Detect which cell encompasses the target text, then output its [X, Y] center coordinate. 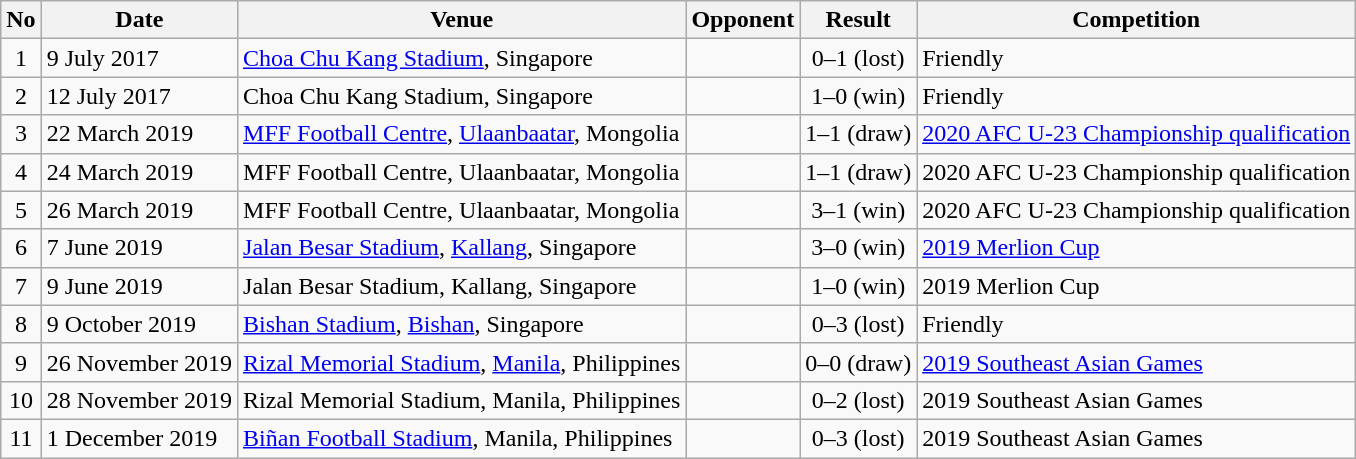
0–0 (draw) [858, 362]
6 [21, 248]
9 [21, 362]
26 March 2019 [139, 210]
7 June 2019 [139, 248]
Biñan Football Stadium, Manila, Philippines [462, 438]
3 [21, 134]
4 [21, 172]
9 October 2019 [139, 324]
Venue [462, 20]
1 December 2019 [139, 438]
No [21, 20]
Result [858, 20]
8 [21, 324]
10 [21, 400]
3–0 (win) [858, 248]
0–1 (lost) [858, 58]
12 July 2017 [139, 96]
Bishan Stadium, Bishan, Singapore [462, 324]
5 [21, 210]
1 [21, 58]
9 June 2019 [139, 286]
0–2 (lost) [858, 400]
Date [139, 20]
11 [21, 438]
9 July 2017 [139, 58]
2 [21, 96]
26 November 2019 [139, 362]
3–1 (win) [858, 210]
28 November 2019 [139, 400]
24 March 2019 [139, 172]
7 [21, 286]
22 March 2019 [139, 134]
Opponent [743, 20]
Competition [1136, 20]
